Extract the (x, y) coordinate from the center of the cell holding the provided text.  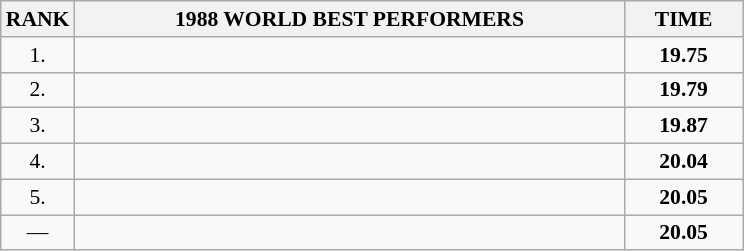
5. (38, 197)
2. (38, 90)
— (38, 233)
4. (38, 162)
20.04 (684, 162)
TIME (684, 19)
19.75 (684, 55)
3. (38, 126)
RANK (38, 19)
1988 WORLD BEST PERFORMERS (349, 19)
19.79 (684, 90)
19.87 (684, 126)
1. (38, 55)
